Scan for the cell matching the given text and deliver its [X, Y] coordinate at center. 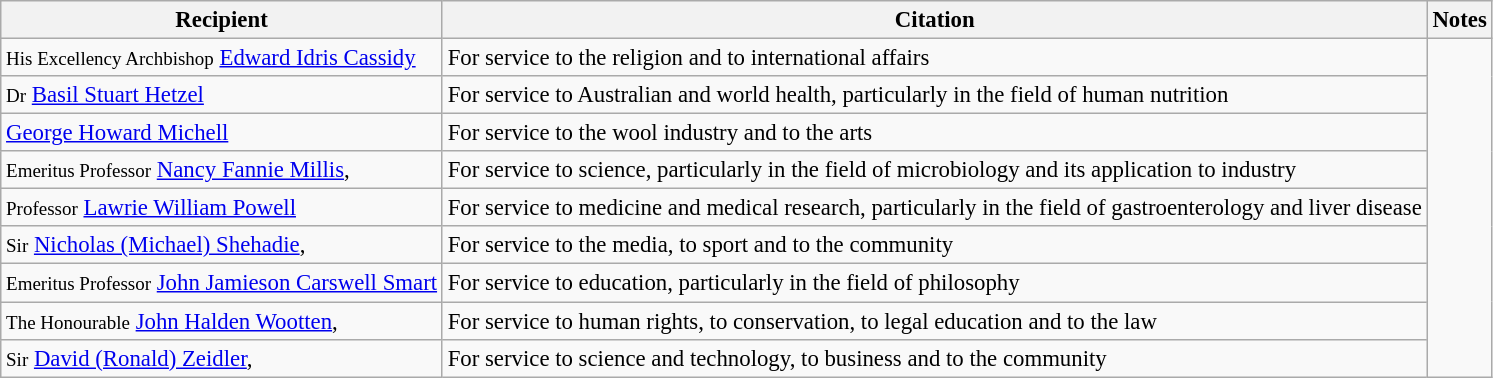
For service to education, particularly in the field of philosophy [934, 283]
The Honourable John Halden Wootten, [222, 321]
For service to the wool industry and to the arts [934, 133]
Notes [1460, 20]
Professor Lawrie William Powell [222, 208]
For service to the media, to sport and to the community [934, 245]
For service to science, particularly in the field of microbiology and its application to industry [934, 170]
His Excellency Archbishop Edward Idris Cassidy [222, 58]
George Howard Michell [222, 133]
For service to medicine and medical research, particularly in the field of gastroenterology and liver disease [934, 208]
Emeritus Professor John Jamieson Carswell Smart [222, 283]
Sir David (Ronald) Zeidler, [222, 358]
For service to the religion and to international affairs [934, 58]
Emeritus Professor Nancy Fannie Millis, [222, 170]
Recipient [222, 20]
For service to human rights, to conservation, to legal education and to the law [934, 321]
For service to science and technology, to business and to the community [934, 358]
Citation [934, 20]
Sir Nicholas (Michael) Shehadie, [222, 245]
Dr Basil Stuart Hetzel [222, 95]
For service to Australian and world health, particularly in the field of human nutrition [934, 95]
